Identify which cell holds the provided text, then report its (x, y) central coordinate. 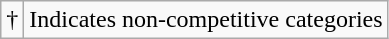
† (12, 20)
Indicates non-competitive categories (206, 20)
